Scan for the cell matching the given text and deliver its [x, y] coordinate at center. 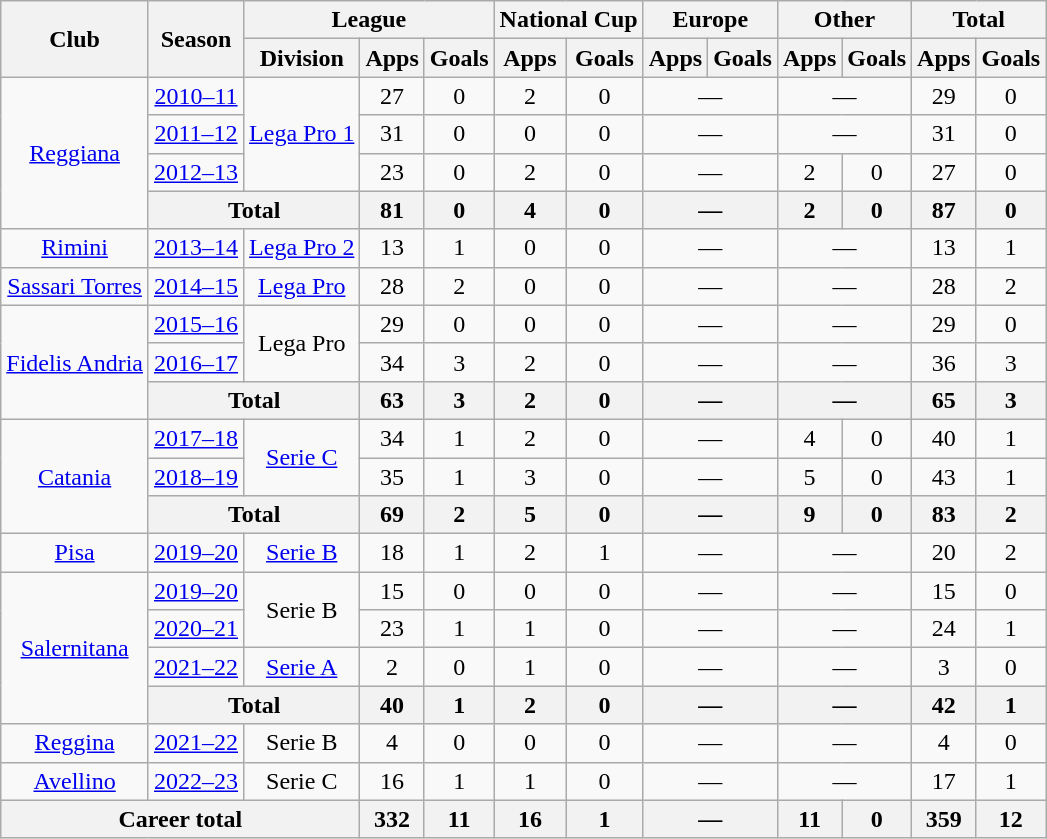
Catania [75, 476]
69 [392, 515]
18 [392, 553]
Season [196, 39]
2018–19 [196, 477]
43 [944, 477]
Other [844, 20]
2010–11 [196, 96]
Europe [710, 20]
Salernitana [75, 648]
12 [1011, 819]
Serie A [302, 667]
Division [302, 58]
2012–13 [196, 172]
Fidelis Andria [75, 362]
17 [944, 781]
332 [392, 819]
Rimini [75, 248]
2014–15 [196, 286]
National Cup [568, 20]
81 [392, 210]
2011–12 [196, 134]
League [370, 20]
Reggiana [75, 153]
83 [944, 515]
24 [944, 629]
Reggina [75, 743]
65 [944, 400]
2020–21 [196, 629]
359 [944, 819]
Lega Pro 2 [302, 248]
Lega Pro 1 [302, 134]
Career total [180, 819]
2017–18 [196, 438]
9 [809, 515]
87 [944, 210]
36 [944, 362]
42 [944, 705]
Pisa [75, 553]
2022–23 [196, 781]
Sassari Torres [75, 286]
Avellino [75, 781]
20 [944, 553]
2015–16 [196, 324]
2013–14 [196, 248]
63 [392, 400]
Club [75, 39]
2016–17 [196, 362]
35 [392, 477]
